Provide the [x, y] coordinate of the cell's center where the given text is located.  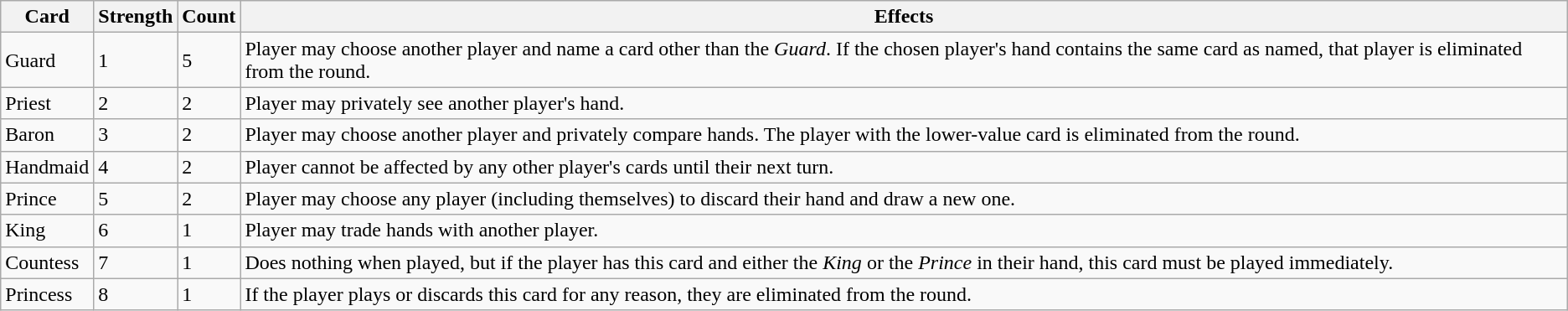
King [47, 231]
Guard [47, 60]
Countess [47, 262]
Prince [47, 199]
3 [136, 135]
Princess [47, 294]
Card [47, 17]
7 [136, 262]
8 [136, 294]
Handmaid [47, 167]
6 [136, 231]
Player may choose any player (including themselves) to discard their hand and draw a new one. [904, 199]
Player may privately see another player's hand. [904, 103]
Count [209, 17]
Strength [136, 17]
Player cannot be affected by any other player's cards until their next turn. [904, 167]
Baron [47, 135]
Effects [904, 17]
Does nothing when played, but if the player has this card and either the King or the Prince in their hand, this card must be played immediately. [904, 262]
4 [136, 167]
If the player plays or discards this card for any reason, they are eliminated from the round. [904, 294]
Player may choose another player and privately compare hands. The player with the lower-value card is eliminated from the round. [904, 135]
Priest [47, 103]
Player may trade hands with another player. [904, 231]
